Determine the (x, y) coordinate at the center of the cell enclosing the given text.  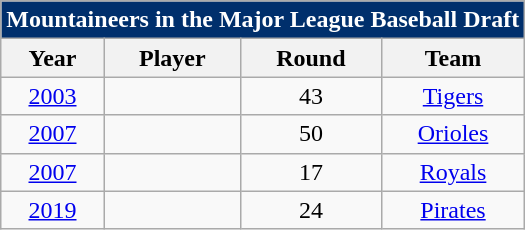
Year (53, 58)
17 (310, 172)
Player (172, 58)
Orioles (452, 134)
2019 (53, 210)
50 (310, 134)
43 (310, 96)
24 (310, 210)
Round (310, 58)
Royals (452, 172)
Tigers (452, 96)
2003 (53, 96)
Pirates (452, 210)
Team (452, 58)
Mountaineers in the Major League Baseball Draft (263, 20)
